Search for the cell housing the specified text and yield its (X, Y) center coordinate. 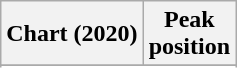
Peakposition (189, 34)
Chart (2020) (72, 34)
